Determine the (x, y) coordinate at the center of the cell enclosing the given text.  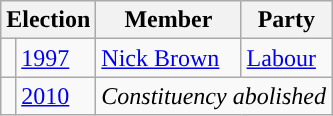
Party (286, 20)
Constituency abolished (214, 96)
Nick Brown (168, 58)
Election (48, 20)
2010 (56, 96)
Member (168, 20)
1997 (56, 58)
Labour (286, 58)
